Search for the cell housing the specified text and yield its (x, y) center coordinate. 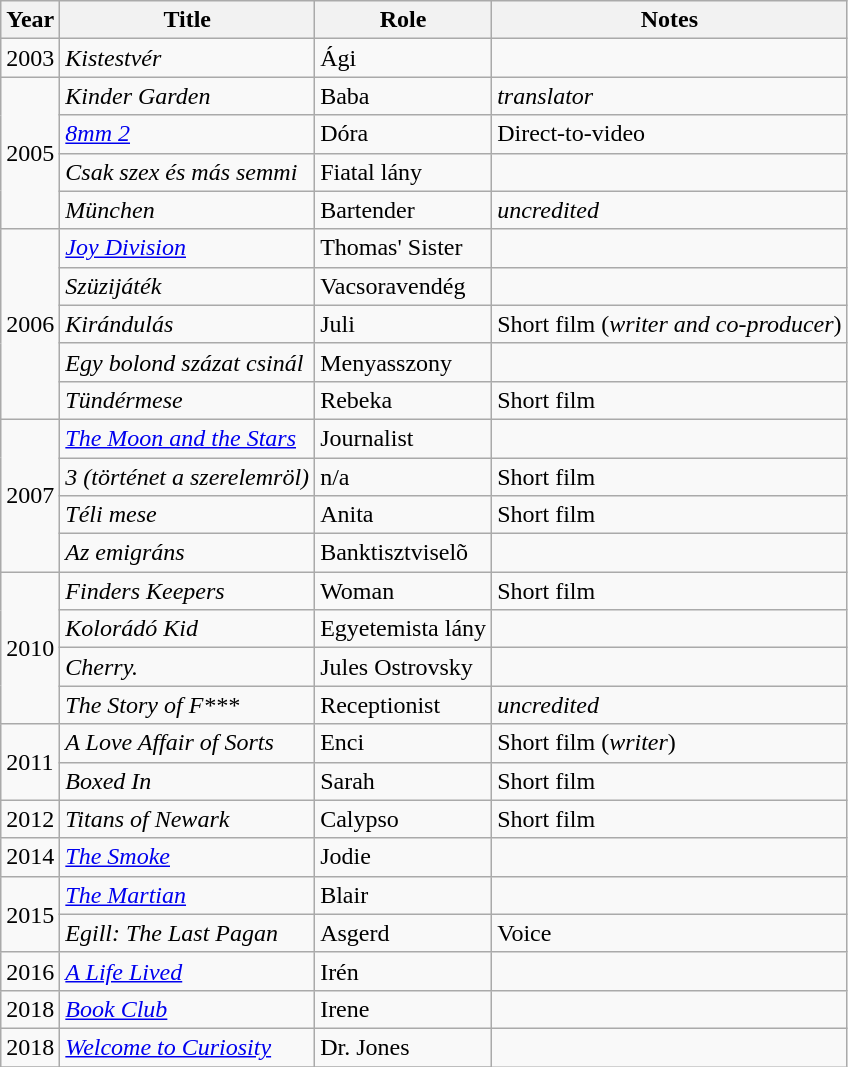
Bartender (404, 210)
Irén (404, 971)
Jules Ostrovsky (404, 667)
Short film (writer and co-producer) (670, 324)
translator (670, 96)
Titans of Newark (188, 819)
Ági (404, 58)
Kolorádó Kid (188, 629)
Short film (writer) (670, 743)
Title (188, 20)
Notes (670, 20)
Blair (404, 895)
Joy Division (188, 248)
Sarah (404, 781)
8mm 2 (188, 134)
Juli (404, 324)
Téli mese (188, 515)
Egy bolond százat csinál (188, 362)
A Love Affair of Sorts (188, 743)
3 (történet a szerelemröl) (188, 477)
2014 (30, 857)
Finders Keepers (188, 591)
Thomas' Sister (404, 248)
Book Club (188, 1009)
2010 (30, 648)
2016 (30, 971)
2005 (30, 153)
2003 (30, 58)
Receptionist (404, 705)
Anita (404, 515)
n/a (404, 477)
Egill: The Last Pagan (188, 933)
Szüzijáték (188, 286)
The Story of F*** (188, 705)
München (188, 210)
The Moon and the Stars (188, 438)
2007 (30, 495)
2011 (30, 762)
Cherry. (188, 667)
Year (30, 20)
Tündérmese (188, 400)
Woman (404, 591)
Calypso (404, 819)
Baba (404, 96)
2006 (30, 324)
Dóra (404, 134)
2012 (30, 819)
Kirándulás (188, 324)
Az emigráns (188, 553)
Fiatal lány (404, 172)
Voice (670, 933)
2015 (30, 914)
Welcome to Curiosity (188, 1047)
Menyasszony (404, 362)
Jodie (404, 857)
Kistestvér (188, 58)
Rebeka (404, 400)
The Martian (188, 895)
Dr. Jones (404, 1047)
Journalist (404, 438)
A Life Lived (188, 971)
Asgerd (404, 933)
Enci (404, 743)
Direct-to-video (670, 134)
Vacsoravendég (404, 286)
Role (404, 20)
Kinder Garden (188, 96)
Boxed In (188, 781)
Egyetemista lány (404, 629)
Csak szex és más semmi (188, 172)
The Smoke (188, 857)
Irene (404, 1009)
Banktisztviselõ (404, 553)
